Locate the cell with the specified text and output its (x, y) center coordinate. 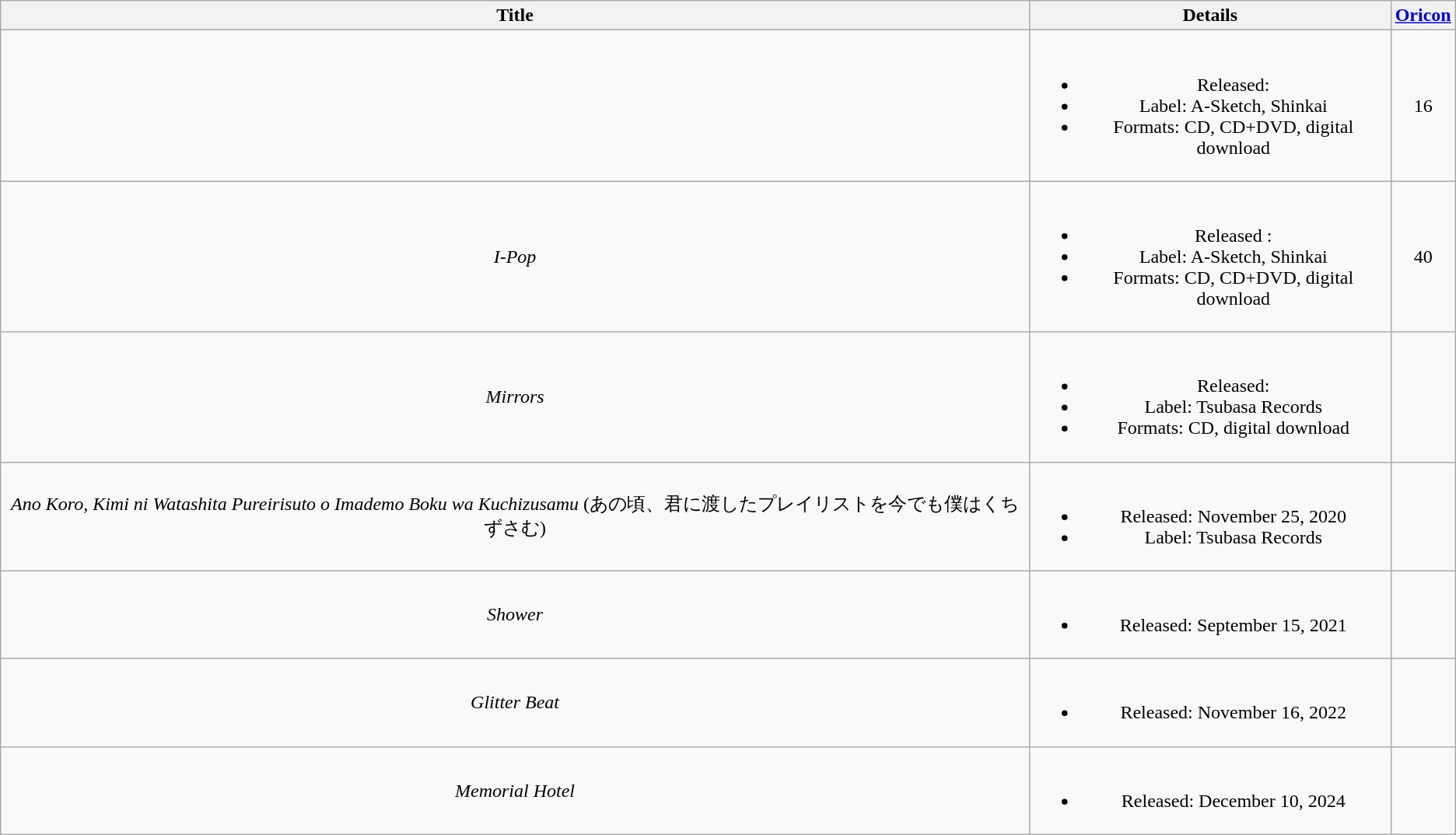
40 (1423, 257)
Ano Koro, Kimi ni Watashita Pureirisuto o Imademo Boku wa Kuchizusamu (あの頃、君に渡したプレイリストを今でも僕はくちずさむ) (515, 516)
Shower (515, 614)
Title (515, 16)
Glitter Beat (515, 703)
I-Pop (515, 257)
Oricon (1423, 16)
Released: Label: A-Sketch, ShinkaiFormats: CD, CD+DVD, digital download (1210, 106)
Details (1210, 16)
16 (1423, 106)
Released: September 15, 2021 (1210, 614)
Mirrors (515, 397)
Released: November 16, 2022 (1210, 703)
Released: November 25, 2020Label: Tsubasa Records (1210, 516)
Released: Label: Tsubasa RecordsFormats: CD, digital download (1210, 397)
Released: December 10, 2024 (1210, 790)
Memorial Hotel (515, 790)
Released : Label: A-Sketch, ShinkaiFormats: CD, CD+DVD, digital download (1210, 257)
